Pinpoint the cell where the given text exists, returning its (x, y) midpoint coordinate. 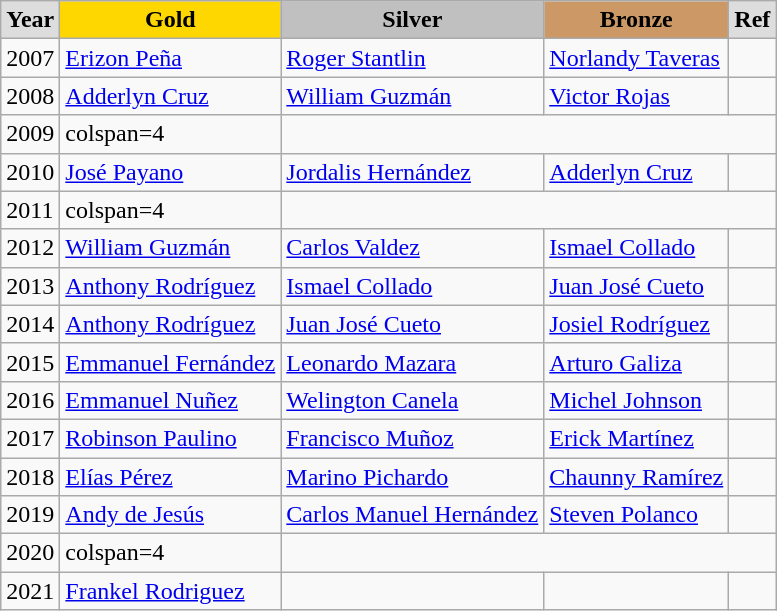
Silver (412, 20)
2019 (30, 515)
Erizon Peña (170, 58)
Elías Pérez (170, 477)
Bronze (636, 20)
Andy de Jesús (170, 515)
Marino Pichardo (412, 477)
Roger Stantlin (412, 58)
Arturo Galiza (636, 362)
Emmanuel Nuñez (170, 400)
Emmanuel Fernández (170, 362)
Robinson Paulino (170, 438)
2011 (30, 210)
Michel Johnson (636, 400)
2021 (30, 591)
Carlos Manuel Hernández (412, 515)
Josiel Rodríguez (636, 324)
Carlos Valdez (412, 248)
Frankel Rodriguez (170, 591)
2015 (30, 362)
2013 (30, 286)
2017 (30, 438)
2014 (30, 324)
2018 (30, 477)
2008 (30, 96)
Chaunny Ramírez (636, 477)
José Payano (170, 172)
Erick Martínez (636, 438)
2012 (30, 248)
Ref (752, 20)
Gold (170, 20)
Year (30, 20)
2010 (30, 172)
2020 (30, 553)
Welington Canela (412, 400)
2009 (30, 134)
Norlandy Taveras (636, 58)
Jordalis Hernández (412, 172)
Francisco Muñoz (412, 438)
Victor Rojas (636, 96)
2016 (30, 400)
Steven Polanco (636, 515)
2007 (30, 58)
Leonardo Mazara (412, 362)
